From the cell containing the given text, extract its center point as (X, Y) coordinate. 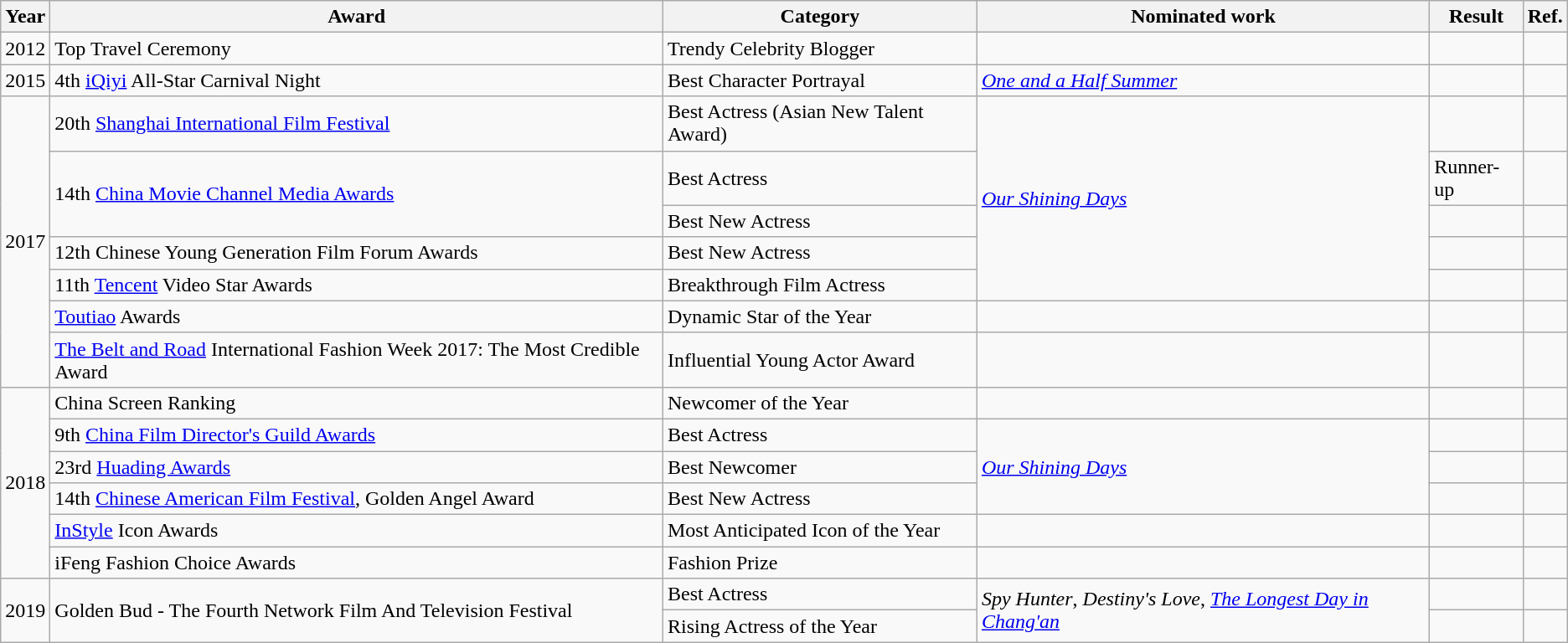
14th Chinese American Film Festival, Golden Angel Award (357, 499)
Toutiao Awards (357, 316)
Best Newcomer (819, 466)
Best Character Portrayal (819, 80)
Best Actress (Asian New Talent Award) (819, 124)
14th China Movie Channel Media Awards (357, 194)
iFeng Fashion Choice Awards (357, 563)
12th Chinese Young Generation Film Forum Awards (357, 253)
Influential Young Actor Award (819, 360)
China Screen Ranking (357, 403)
Award (357, 17)
9th China Film Director's Guild Awards (357, 435)
2017 (25, 241)
2018 (25, 482)
Breakthrough Film Actress (819, 285)
Ref. (1545, 17)
4th iQiyi All-Star Carnival Night (357, 80)
Result (1477, 17)
One and a Half Summer (1203, 80)
Category (819, 17)
Runner-up (1477, 177)
2019 (25, 610)
Rising Actress of the Year (819, 626)
The Belt and Road International Fashion Week 2017: The Most Credible Award (357, 360)
Spy Hunter, Destiny's Love, The Longest Day in Chang'an (1203, 610)
Fashion Prize (819, 563)
2012 (25, 49)
Newcomer of the Year (819, 403)
Trendy Celebrity Blogger (819, 49)
Year (25, 17)
Nominated work (1203, 17)
20th Shanghai International Film Festival (357, 124)
23rd Huading Awards (357, 466)
Most Anticipated Icon of the Year (819, 531)
Dynamic Star of the Year (819, 316)
InStyle Icon Awards (357, 531)
2015 (25, 80)
Top Travel Ceremony (357, 49)
11th Tencent Video Star Awards (357, 285)
Golden Bud - The Fourth Network Film And Television Festival (357, 610)
